Detect which cell encompasses the target text, then output its (X, Y) center coordinate. 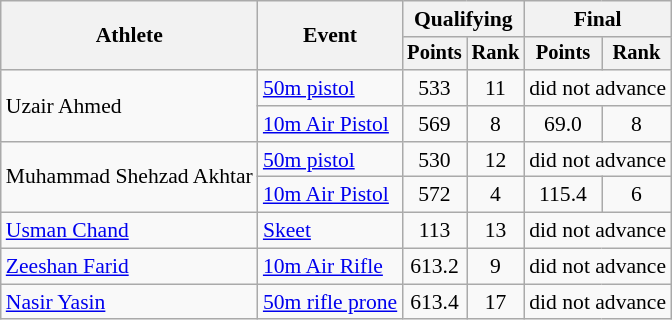
Qualifying (463, 19)
4 (496, 195)
17 (496, 302)
69.0 (562, 124)
12 (496, 160)
Zeeshan Farid (130, 267)
Muhammad Shehzad Akhtar (130, 178)
613.4 (434, 302)
613.2 (434, 267)
533 (434, 88)
Usman Chand (130, 231)
Uzair Ahmed (130, 106)
Athlete (130, 36)
Skeet (330, 231)
6 (636, 195)
9 (496, 267)
Event (330, 36)
530 (434, 160)
13 (496, 231)
115.4 (562, 195)
Nasir Yasin (130, 302)
10m Air Rifle (330, 267)
572 (434, 195)
Final (598, 19)
50m rifle prone (330, 302)
569 (434, 124)
113 (434, 231)
11 (496, 88)
